Find where the given text appears and provide that cell's center as (x, y) coordinate. 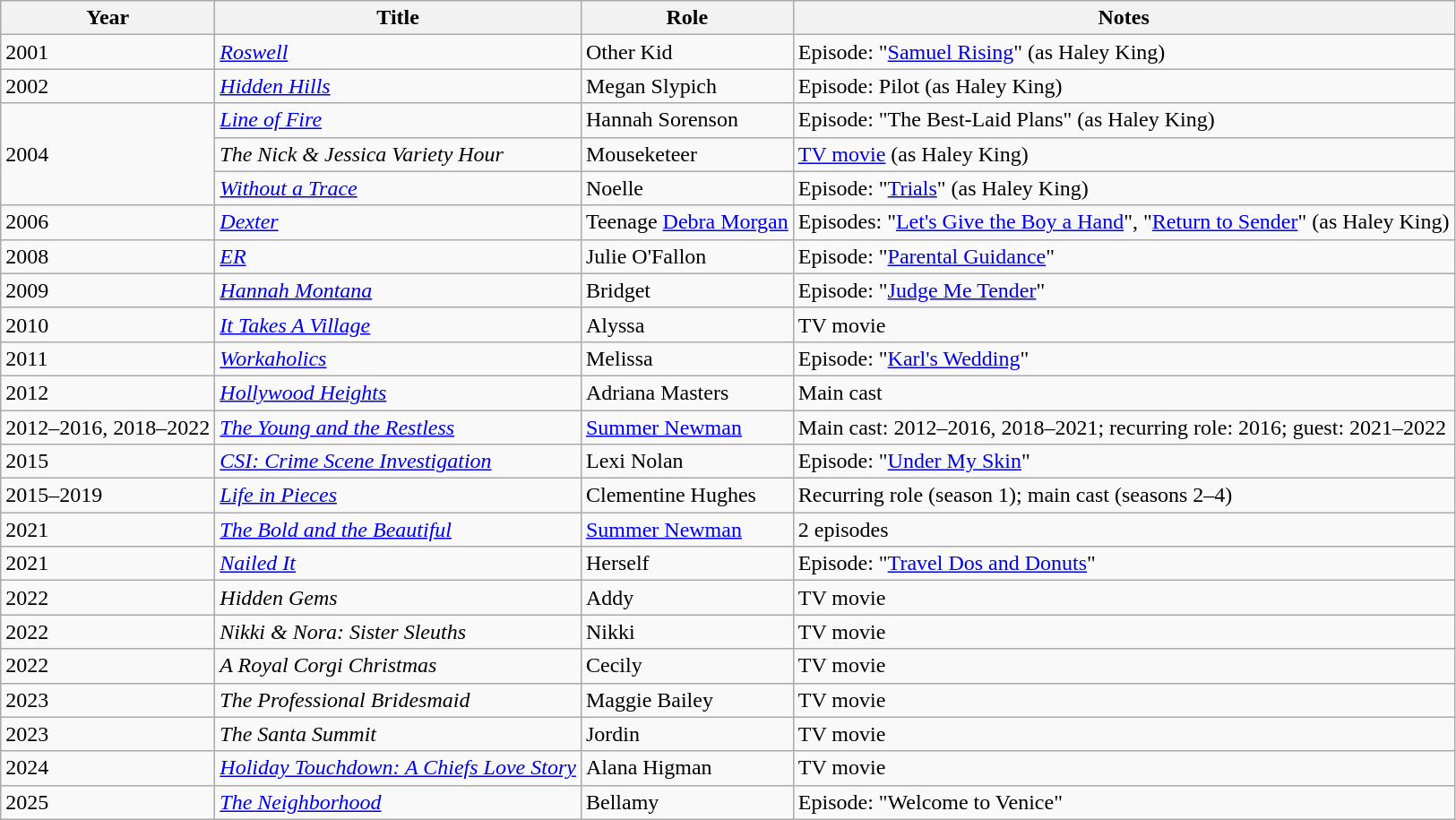
Melissa (686, 358)
2015–2019 (108, 496)
The Professional Bridesmaid (398, 700)
Nikki (686, 632)
Teenage Debra Morgan (686, 222)
Episode: "Welcome to Venice" (1124, 802)
Nailed It (398, 564)
Without a Trace (398, 188)
The Young and the Restless (398, 427)
Noelle (686, 188)
Bridget (686, 290)
Role (686, 18)
Alana Higman (686, 768)
It Takes A Village (398, 324)
Episodes: "Let's Give the Boy a Hand", "Return to Sender" (as Haley King) (1124, 222)
Episode: "Under My Skin" (1124, 462)
2006 (108, 222)
Nikki & Nora: Sister Sleuths (398, 632)
Mouseketeer (686, 154)
Hidden Gems (398, 598)
Hannah Montana (398, 290)
2024 (108, 768)
Year (108, 18)
Episode: "Samuel Rising" (as Haley King) (1124, 52)
Hannah Sorenson (686, 120)
2004 (108, 154)
Title (398, 18)
2008 (108, 256)
Episode: "Karl's Wedding" (1124, 358)
A Royal Corgi Christmas (398, 666)
Cecily (686, 666)
Episode: "Judge Me Tender" (1124, 290)
Other Kid (686, 52)
Dexter (398, 222)
Recurring role (season 1); main cast (seasons 2–4) (1124, 496)
2 episodes (1124, 530)
Episode: "Trials" (as Haley King) (1124, 188)
2009 (108, 290)
Episode: "Travel Dos and Donuts" (1124, 564)
Holiday Touchdown: A Chiefs Love Story (398, 768)
Clementine Hughes (686, 496)
Episode: "Parental Guidance" (1124, 256)
Notes (1124, 18)
2012–2016, 2018–2022 (108, 427)
2015 (108, 462)
Roswell (398, 52)
2012 (108, 393)
Main cast (1124, 393)
Adriana Masters (686, 393)
Hollywood Heights (398, 393)
ER (398, 256)
Jordin (686, 734)
Lexi Nolan (686, 462)
2011 (108, 358)
2025 (108, 802)
Herself (686, 564)
Main cast: 2012–2016, 2018–2021; recurring role: 2016; guest: 2021–2022 (1124, 427)
Addy (686, 598)
Life in Pieces (398, 496)
Episode: Pilot (as Haley King) (1124, 86)
The Nick & Jessica Variety Hour (398, 154)
Episode: "The Best-Laid Plans" (as Haley King) (1124, 120)
TV movie (as Haley King) (1124, 154)
CSI: Crime Scene Investigation (398, 462)
2001 (108, 52)
The Santa Summit (398, 734)
The Neighborhood (398, 802)
The Bold and the Beautiful (398, 530)
Line of Fire (398, 120)
Bellamy (686, 802)
Alyssa (686, 324)
2002 (108, 86)
Maggie Bailey (686, 700)
Julie O'Fallon (686, 256)
2010 (108, 324)
Workaholics (398, 358)
Megan Slypich (686, 86)
Hidden Hills (398, 86)
